Locate the cell with the specified text and output its [x, y] center coordinate. 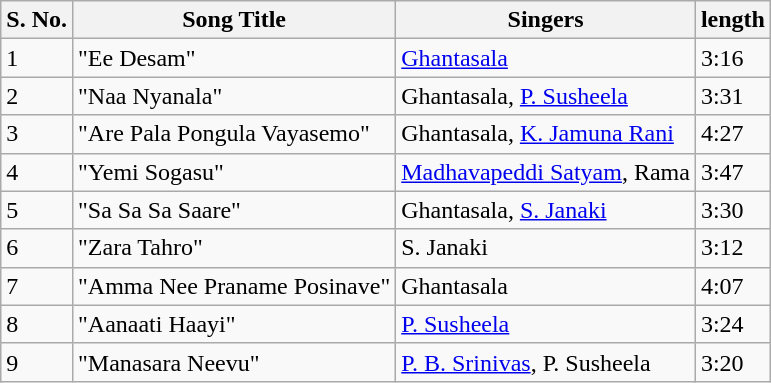
3:30 [732, 210]
"Sa Sa Sa Saare" [234, 210]
9 [37, 362]
7 [37, 286]
"Ee Desam" [234, 58]
Madhavapeddi Satyam, Rama [546, 172]
3:31 [732, 96]
length [732, 20]
3:47 [732, 172]
"Are Pala Pongula Vayasemo" [234, 134]
Ghantasala, P. Susheela [546, 96]
Ghantasala, K. Jamuna Rani [546, 134]
1 [37, 58]
3:16 [732, 58]
"Naa Nyanala" [234, 96]
"Amma Nee Praname Posinave" [234, 286]
5 [37, 210]
3 [37, 134]
3:20 [732, 362]
"Aanaati Haayi" [234, 324]
P. Susheela [546, 324]
S. No. [37, 20]
P. B. Srinivas, P. Susheela [546, 362]
"Zara Tahro" [234, 248]
S. Janaki [546, 248]
6 [37, 248]
Singers [546, 20]
4:27 [732, 134]
3:12 [732, 248]
4:07 [732, 286]
3:24 [732, 324]
4 [37, 172]
2 [37, 96]
"Yemi Sogasu" [234, 172]
8 [37, 324]
Song Title [234, 20]
Ghantasala, S. Janaki [546, 210]
"Manasara Neevu" [234, 362]
